Detect which cell encompasses the target text, then output its (x, y) center coordinate. 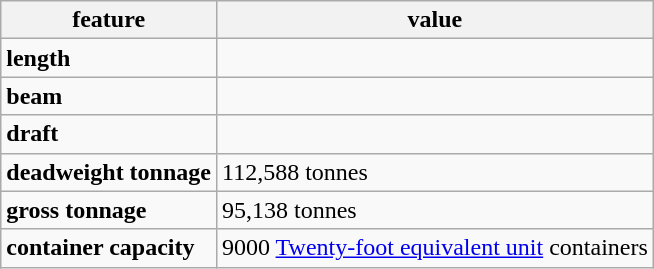
gross tonnage (109, 210)
beam (109, 96)
deadweight tonnage (109, 172)
draft (109, 134)
feature (109, 20)
95,138 tonnes (434, 210)
container capacity (109, 248)
value (434, 20)
length (109, 58)
112,588 tonnes (434, 172)
9000 Twenty-foot equivalent unit containers (434, 248)
